Extract the [X, Y] coordinate from the center of the cell holding the provided text.  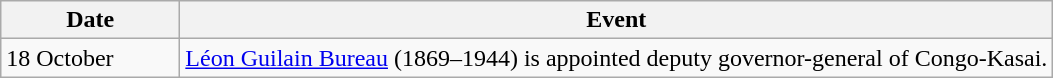
Léon Guilain Bureau (1869–1944) is appointed deputy governor-general of Congo-Kasai. [616, 58]
18 October [90, 58]
Event [616, 20]
Date [90, 20]
